Determine the [x, y] coordinate at the center of the cell enclosing the given text.  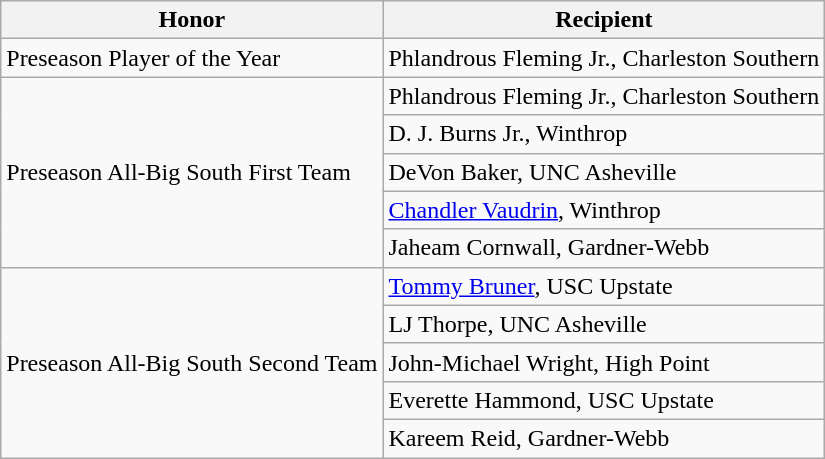
Preseason Player of the Year [192, 58]
LJ Thorpe, UNC Asheville [604, 324]
John-Michael Wright, High Point [604, 362]
Recipient [604, 20]
Tommy Bruner, USC Upstate [604, 286]
Jaheam Cornwall, Gardner-Webb [604, 248]
Everette Hammond, USC Upstate [604, 400]
D. J. Burns Jr., Winthrop [604, 134]
Kareem Reid, Gardner-Webb [604, 438]
Honor [192, 20]
Preseason All-Big South First Team [192, 172]
Chandler Vaudrin, Winthrop [604, 210]
DeVon Baker, UNC Asheville [604, 172]
Preseason All-Big South Second Team [192, 362]
